Provide the (x, y) coordinate of the cell's center where the given text is located.  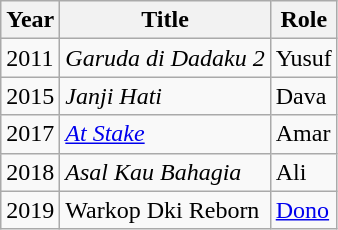
Amar (304, 134)
At Stake (165, 134)
2011 (30, 58)
Asal Kau Bahagia (165, 172)
2019 (30, 210)
Janji Hati (165, 96)
Garuda di Dadaku 2 (165, 58)
2017 (30, 134)
Year (30, 20)
Yusuf (304, 58)
Dava (304, 96)
Warkop Dki Reborn (165, 210)
2018 (30, 172)
Role (304, 20)
Ali (304, 172)
2015 (30, 96)
Dono (304, 210)
Title (165, 20)
